Extract the (X, Y) coordinate from the center of the cell holding the provided text.  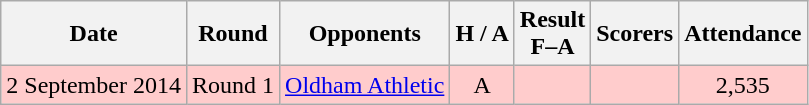
Opponents (365, 34)
Round 1 (232, 85)
Date (94, 34)
2,535 (743, 85)
Attendance (743, 34)
Oldham Athletic (365, 85)
ResultF–A (552, 34)
Round (232, 34)
Scorers (635, 34)
2 September 2014 (94, 85)
H / A (482, 34)
A (482, 85)
